Return [x, y] of the center of cell containing provided text 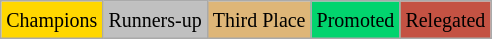
Third Place [259, 20]
Promoted [356, 20]
Relegated [446, 20]
Champions [52, 20]
Runners-up [155, 20]
